From the cell containing the given text, extract its center point as [X, Y] coordinate. 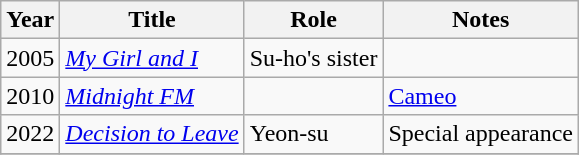
Decision to Leave [152, 134]
Title [152, 20]
My Girl and I [152, 58]
2010 [30, 96]
Year [30, 20]
Su-ho's sister [314, 58]
Role [314, 20]
2022 [30, 134]
Yeon-su [314, 134]
Special appearance [481, 134]
2005 [30, 58]
Cameo [481, 96]
Midnight FM [152, 96]
Notes [481, 20]
